Identify which cell holds the provided text, then report its [X, Y] central coordinate. 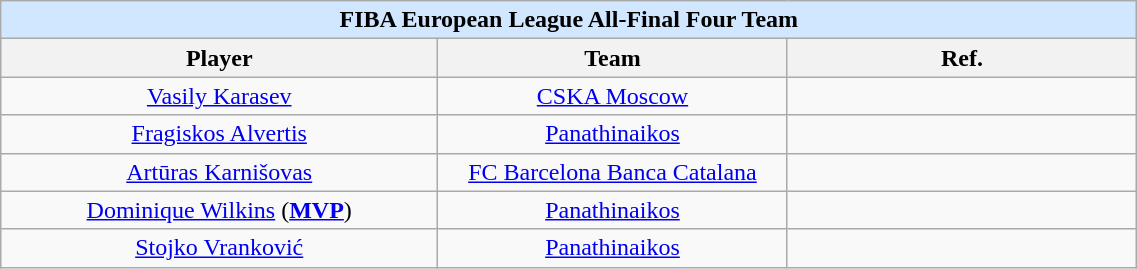
Fragiskos Alvertis [220, 134]
Artūras Karnišovas [220, 172]
Team [613, 58]
FC Barcelona Banca Catalana [613, 172]
FIBA European League All-Final Four Team [569, 20]
Dominique Wilkins (MVP) [220, 210]
Player [220, 58]
CSKA Moscow [613, 96]
Vasily Karasev [220, 96]
Stojko Vranković [220, 248]
Ref. [962, 58]
